From the cell containing the given text, extract its center point as [X, Y] coordinate. 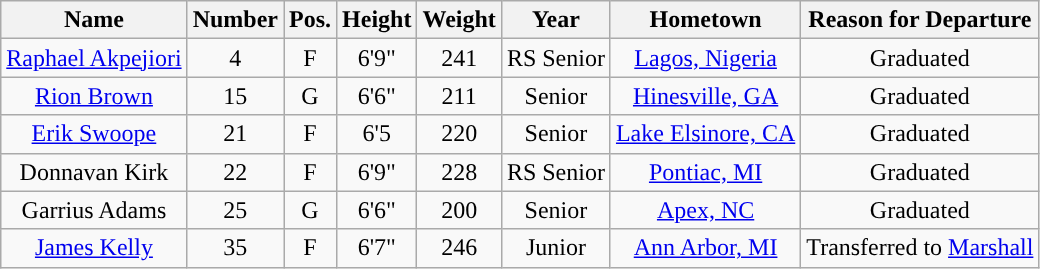
Ann Arbor, MI [705, 248]
4 [235, 58]
Hometown [705, 20]
Pontiac, MI [705, 172]
Raphael Akpejiori [94, 58]
Garrius Adams [94, 210]
Lagos, Nigeria [705, 58]
35 [235, 248]
Year [556, 20]
241 [459, 58]
James Kelly [94, 248]
200 [459, 210]
211 [459, 96]
246 [459, 248]
Name [94, 20]
Junior [556, 248]
220 [459, 134]
6'5 [377, 134]
Pos. [310, 20]
Transferred to Marshall [920, 248]
Height [377, 20]
Weight [459, 20]
Lake Elsinore, CA [705, 134]
Rion Brown [94, 96]
Donnavan Kirk [94, 172]
Reason for Departure [920, 20]
Erik Swoope [94, 134]
15 [235, 96]
228 [459, 172]
Number [235, 20]
21 [235, 134]
6'7" [377, 248]
Apex, NC [705, 210]
25 [235, 210]
Hinesville, GA [705, 96]
22 [235, 172]
